Identify which cell holds the provided text, then report its [x, y] central coordinate. 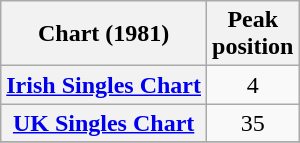
Chart (1981) [104, 34]
35 [253, 123]
UK Singles Chart [104, 123]
4 [253, 85]
Irish Singles Chart [104, 85]
Peakposition [253, 34]
